Capture the cell that displays the provided text and extract its (x, y) central coordinate. 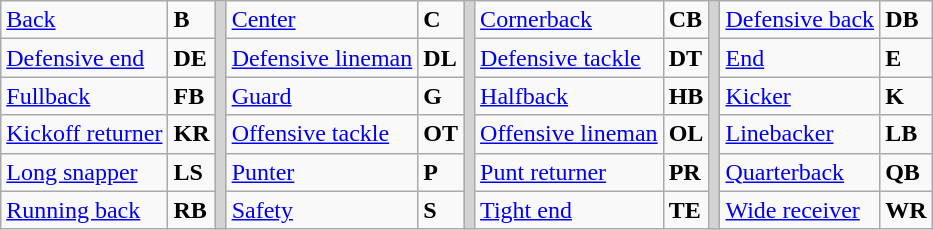
End (800, 58)
Center (322, 20)
Defensive lineman (322, 58)
Linebacker (800, 134)
Punter (322, 172)
K (906, 96)
PR (686, 172)
DL (441, 58)
OL (686, 134)
TE (686, 210)
Offensive lineman (570, 134)
G (441, 96)
LB (906, 134)
Back (84, 20)
S (441, 210)
Offensive tackle (322, 134)
Kickoff returner (84, 134)
HB (686, 96)
Guard (322, 96)
Fullback (84, 96)
Halfback (570, 96)
RB (192, 210)
P (441, 172)
Tight end (570, 210)
DE (192, 58)
Long snapper (84, 172)
Defensive back (800, 20)
Quarterback (800, 172)
OT (441, 134)
Wide receiver (800, 210)
DT (686, 58)
Defensive end (84, 58)
Running back (84, 210)
KR (192, 134)
CB (686, 20)
FB (192, 96)
Safety (322, 210)
QB (906, 172)
C (441, 20)
LS (192, 172)
Kicker (800, 96)
Cornerback (570, 20)
B (192, 20)
WR (906, 210)
Defensive tackle (570, 58)
DB (906, 20)
Punt returner (570, 172)
E (906, 58)
